Search for the cell housing the specified text and yield its (X, Y) center coordinate. 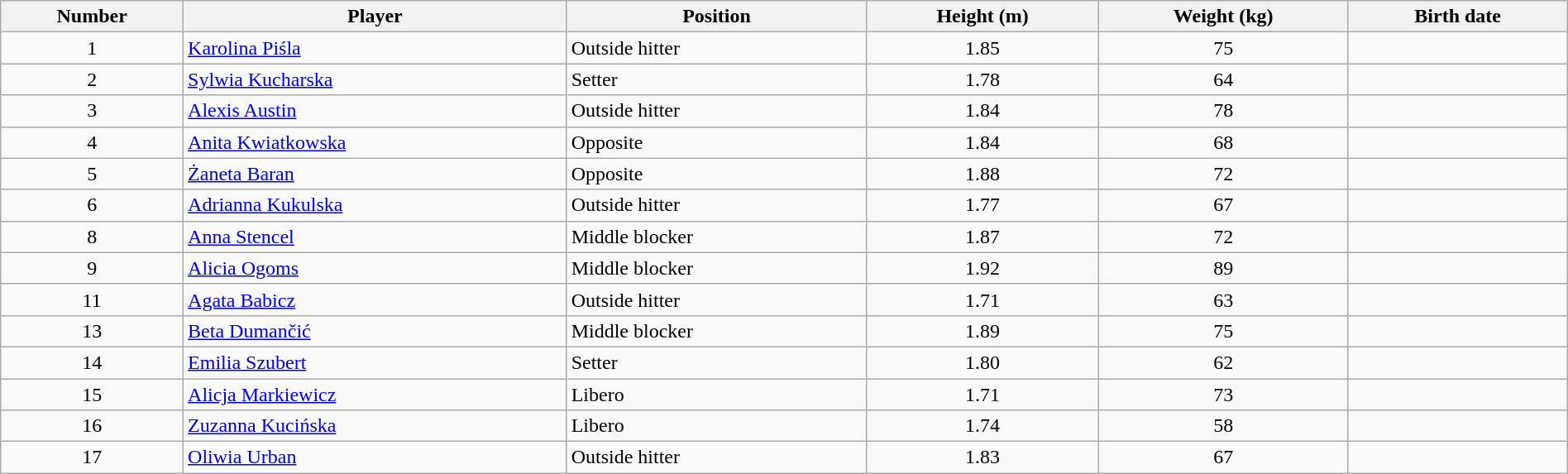
Oliwia Urban (375, 457)
9 (93, 268)
1.88 (982, 174)
Height (m) (982, 17)
63 (1223, 299)
6 (93, 205)
Player (375, 17)
11 (93, 299)
4 (93, 142)
89 (1223, 268)
1.87 (982, 237)
1.80 (982, 362)
Sylwia Kucharska (375, 79)
Birth date (1457, 17)
17 (93, 457)
62 (1223, 362)
64 (1223, 79)
Karolina Piśla (375, 48)
78 (1223, 111)
Alexis Austin (375, 111)
Beta Dumančić (375, 331)
68 (1223, 142)
Anna Stencel (375, 237)
Agata Babicz (375, 299)
15 (93, 395)
Żaneta Baran (375, 174)
Position (716, 17)
14 (93, 362)
1 (93, 48)
73 (1223, 395)
1.92 (982, 268)
2 (93, 79)
1.74 (982, 426)
58 (1223, 426)
Alicia Ogoms (375, 268)
Adrianna Kukulska (375, 205)
1.78 (982, 79)
1.89 (982, 331)
Weight (kg) (1223, 17)
1.83 (982, 457)
1.85 (982, 48)
5 (93, 174)
13 (93, 331)
Zuzanna Kucińska (375, 426)
8 (93, 237)
1.77 (982, 205)
Number (93, 17)
Anita Kwiatkowska (375, 142)
Alicja Markiewicz (375, 395)
3 (93, 111)
Emilia Szubert (375, 362)
16 (93, 426)
